Identify which cell holds the provided text, then report its (X, Y) central coordinate. 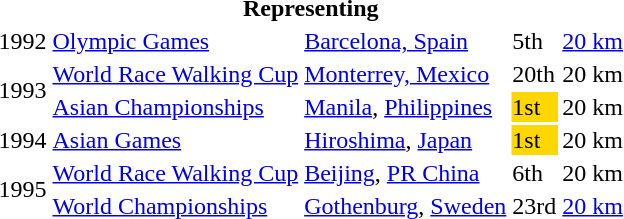
Asian Championships (176, 107)
5th (534, 41)
20th (534, 74)
Monterrey, Mexico (406, 74)
Manila, Philippines (406, 107)
Olympic Games (176, 41)
6th (534, 173)
Asian Games (176, 140)
Hiroshima, Japan (406, 140)
Barcelona, Spain (406, 41)
Beijing, PR China (406, 173)
